Provide the [x, y] coordinate of the cell's center where the given text is located.  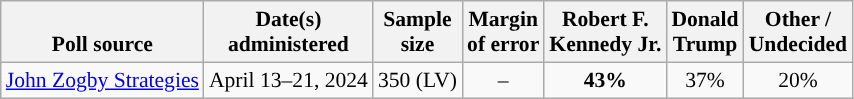
– [503, 80]
350 (LV) [418, 80]
Date(s)administered [288, 32]
Other /Undecided [798, 32]
DonaldTrump [704, 32]
20% [798, 80]
Samplesize [418, 32]
April 13–21, 2024 [288, 80]
43% [605, 80]
Poll source [102, 32]
John Zogby Strategies [102, 80]
37% [704, 80]
Marginof error [503, 32]
Robert F.Kennedy Jr. [605, 32]
